Capture the cell that displays the provided text and extract its (x, y) central coordinate. 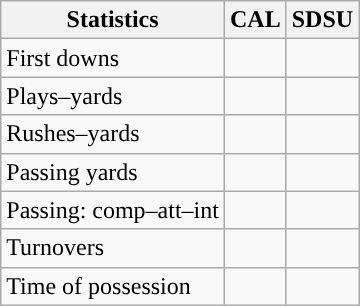
Passing: comp–att–int (113, 210)
CAL (255, 20)
SDSU (322, 20)
Plays–yards (113, 96)
Rushes–yards (113, 134)
Statistics (113, 20)
Passing yards (113, 172)
Turnovers (113, 248)
Time of possession (113, 286)
First downs (113, 58)
